From the cell containing the given text, extract its center point as [x, y] coordinate. 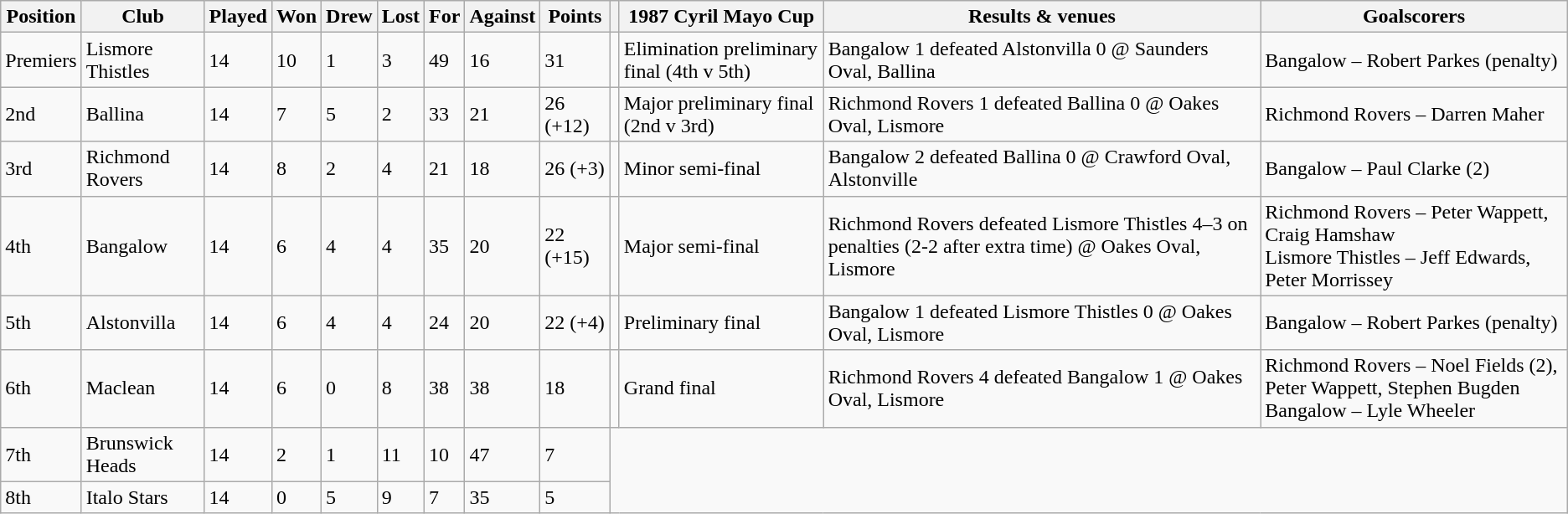
3rd [41, 169]
Results & venues [1042, 17]
Lost [400, 17]
Bangalow – Paul Clarke (2) [1414, 169]
Bangalow 1 defeated Alstonvilla 0 @ Saunders Oval, Ballina [1042, 60]
Minor semi-final [721, 169]
4th [41, 246]
26 (+12) [575, 114]
Major preliminary final (2nd v 3rd) [721, 114]
Elimination preliminary final (4th v 5th) [721, 60]
49 [445, 60]
Major semi-final [721, 246]
Richmond Rovers defeated Lismore Thistles 4–3 on penalties (2-2 after extra time) @ Oakes Oval, Lismore [1042, 246]
22 (+4) [575, 323]
1987 Cyril Mayo Cup [721, 17]
Ballina [142, 114]
Premiers [41, 60]
31 [575, 60]
Points [575, 17]
Richmond Rovers – Peter Wappett, Craig HamshawLismore Thistles – Jeff Edwards, Peter Morrissey [1414, 246]
3 [400, 60]
Played [238, 17]
Alstonvilla [142, 323]
Maclean [142, 388]
9 [400, 497]
Against [503, 17]
7th [41, 454]
2nd [41, 114]
22 (+15) [575, 246]
47 [503, 454]
Lismore Thistles [142, 60]
6th [41, 388]
Richmond Rovers [142, 169]
33 [445, 114]
Brunswick Heads [142, 454]
5th [41, 323]
Richmond Rovers 1 defeated Ballina 0 @ Oakes Oval, Lismore [1042, 114]
Richmond Rovers 4 defeated Bangalow 1 @ Oakes Oval, Lismore [1042, 388]
8th [41, 497]
Italo Stars [142, 497]
Bangalow [142, 246]
Bangalow 2 defeated Ballina 0 @ Crawford Oval, Alstonville [1042, 169]
Won [297, 17]
Club [142, 17]
16 [503, 60]
Position [41, 17]
Grand final [721, 388]
Preliminary final [721, 323]
For [445, 17]
Goalscorers [1414, 17]
Richmond Rovers – Darren Maher [1414, 114]
Richmond Rovers – Noel Fields (2), Peter Wappett, Stephen BugdenBangalow – Lyle Wheeler [1414, 388]
Bangalow 1 defeated Lismore Thistles 0 @ Oakes Oval, Lismore [1042, 323]
26 (+3) [575, 169]
24 [445, 323]
11 [400, 454]
Drew [350, 17]
